Pinpoint the cell where the given text exists, returning its [x, y] midpoint coordinate. 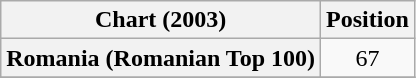
Chart (2003) [161, 20]
Position [368, 20]
Romania (Romanian Top 100) [161, 58]
67 [368, 58]
